Scan for the cell matching the given text and deliver its [X, Y] coordinate at center. 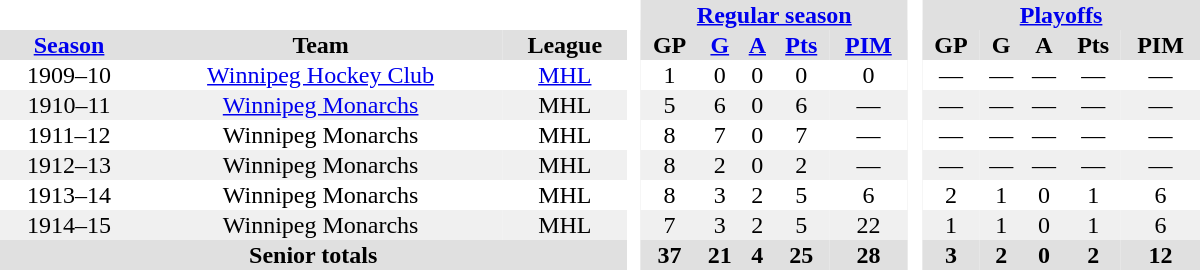
1910–11 [69, 105]
Regular season [774, 15]
1913–14 [69, 195]
Playoffs [1061, 15]
1909–10 [69, 75]
12 [1160, 255]
37 [670, 255]
4 [757, 255]
Season [69, 45]
28 [868, 255]
1912–13 [69, 165]
21 [720, 255]
Senior totals [313, 255]
Winnipeg Hockey Club [320, 75]
Team [320, 45]
22 [868, 225]
League [564, 45]
1911–12 [69, 135]
25 [801, 255]
1914–15 [69, 225]
